Capture the cell that displays the provided text and extract its (X, Y) central coordinate. 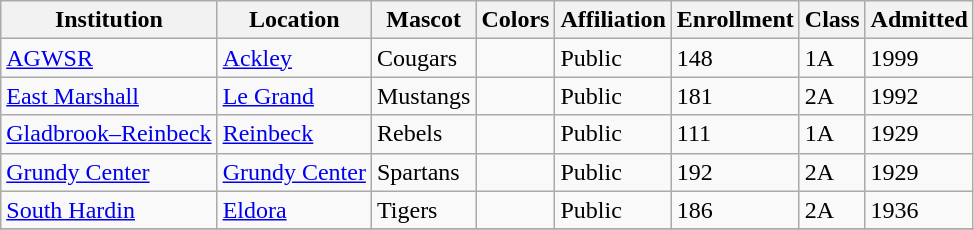
Cougars (423, 58)
Colors (516, 20)
South Hardin (109, 210)
181 (735, 96)
186 (735, 210)
111 (735, 134)
Institution (109, 20)
Ackley (294, 58)
192 (735, 172)
Le Grand (294, 96)
Mascot (423, 20)
1999 (919, 58)
Eldora (294, 210)
Location (294, 20)
Spartans (423, 172)
1936 (919, 210)
Gladbrook–Reinbeck (109, 134)
Admitted (919, 20)
148 (735, 58)
Enrollment (735, 20)
Mustangs (423, 96)
Rebels (423, 134)
Affiliation (613, 20)
1992 (919, 96)
Class (832, 20)
AGWSR (109, 58)
Tigers (423, 210)
East Marshall (109, 96)
Reinbeck (294, 134)
